Detect which cell encompasses the target text, then output its (X, Y) center coordinate. 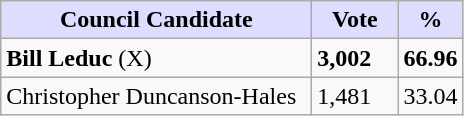
% (430, 20)
1,481 (355, 96)
66.96 (430, 58)
Christopher Duncanson-Hales (156, 96)
Vote (355, 20)
33.04 (430, 96)
3,002 (355, 58)
Bill Leduc (X) (156, 58)
Council Candidate (156, 20)
